Determine the [x, y] coordinate at the center of the cell enclosing the given text.  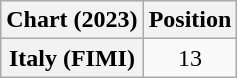
13 [190, 58]
Position [190, 20]
Italy (FIMI) [72, 58]
Chart (2023) [72, 20]
